Output the [x, y] coordinate of the center of the cell containing the given text.  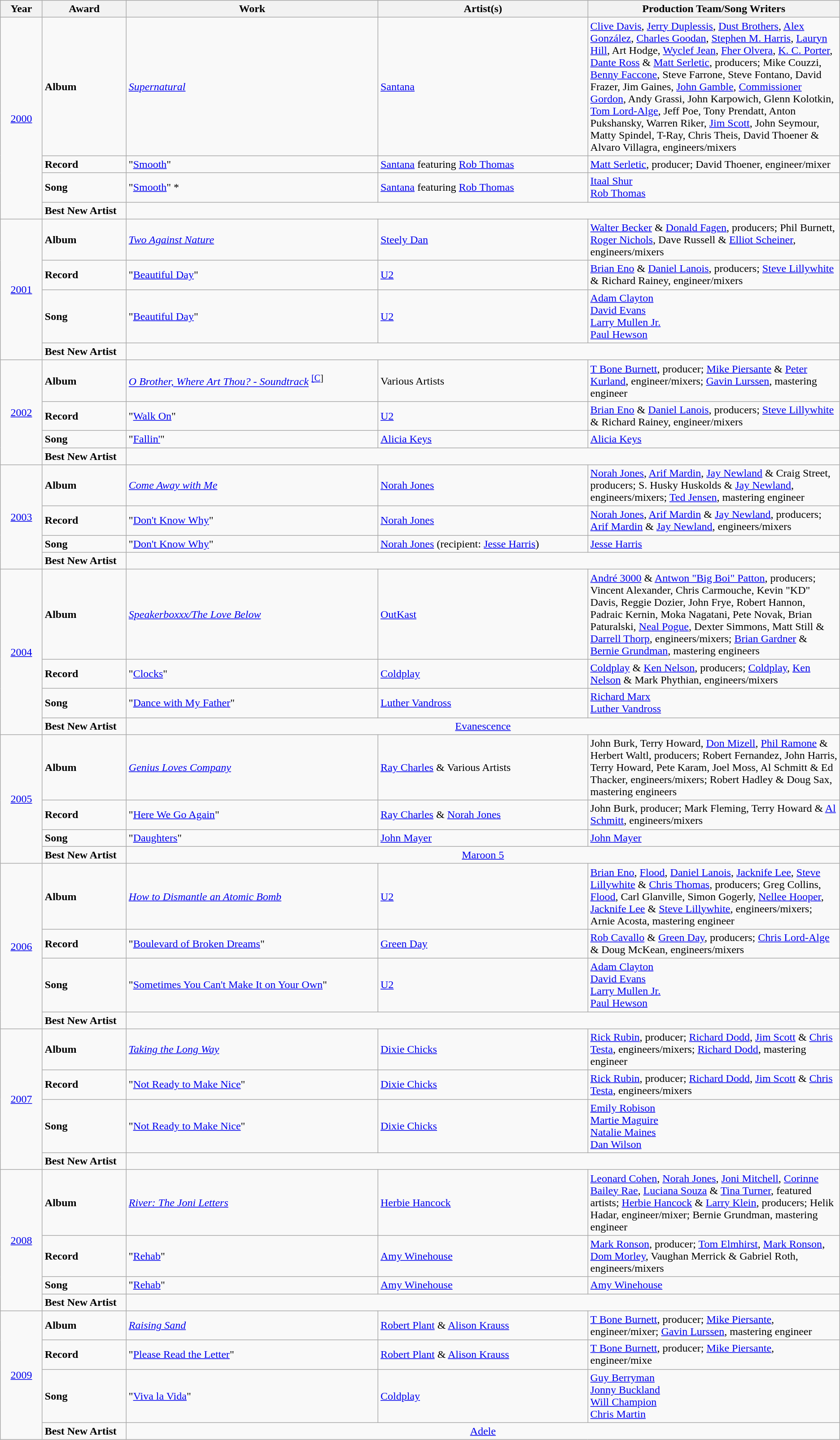
Evanescence [483, 726]
Green Day [483, 943]
OutKast [483, 614]
2008 [22, 1240]
Norah Jones, Arif Mardin, Jay Newland & Craig Street, producers; S. Husky Huskolds & Jay Newland, engineers/mixers; Ted Jensen, mastering engineer [713, 486]
How to Dismantle an Atomic Bomb [252, 896]
"Fallin'" [252, 439]
"Daughters" [252, 838]
T Bone Burnett, producer; Mike Piersante, engineer/mixer; Gavin Lurssen, mastering engineer [713, 1326]
Speakerboxxx/The Love Below [252, 614]
Production Team/Song Writers [713, 9]
Rick Rubin, producer; Richard Dodd, Jim Scott & Chris Testa, engineers/mixers; Richard Dodd, mastering engineer [713, 1050]
"Boulevard of Broken Dreams" [252, 943]
"Walk On" [252, 416]
Itaal ShurRob Thomas [713, 188]
Rob Cavallo & Green Day, producers; Chris Lord-Alge & Doug McKean, engineers/mixers [713, 943]
"Viva la Vida" [252, 1396]
Santana [483, 87]
Work [252, 9]
Supernatural [252, 87]
Emily RobisonMartie MaguireNatalie MainesDan Wilson [713, 1126]
Norah Jones, Arif Mardin & Jay Newland, producers; Arif Mardin & Jay Newland, engineers/mixers [713, 521]
2007 [22, 1099]
Richard MarxLuther Vandross [713, 703]
2005 [22, 799]
"Smooth" [252, 164]
Award [84, 9]
Taking the Long Way [252, 1050]
John Burk, producer; Mark Fleming, Terry Howard & Al Schmitt, engineers/mixers [713, 815]
T Bone Burnett, producer; Mike Piersante, engineer/mixe [713, 1354]
2001 [22, 289]
Raising Sand [252, 1326]
2006 [22, 946]
"Here We Go Again" [252, 815]
Adele [483, 1431]
2000 [22, 118]
Luther Vandross [483, 703]
T Bone Burnett, producer; Mike Piersante & Peter Kurland, engineer/mixers; Gavin Lurssen, mastering engineer [713, 381]
Two Against Nature [252, 240]
Rick Rubin, producer; Richard Dodd, Jim Scott & Chris Testa, engineers/mixers [713, 1085]
"Clocks" [252, 674]
Various Artists [483, 381]
Jesse Harris [713, 544]
Genius Loves Company [252, 767]
Guy BerrymanJonny BucklandWill ChampionChris Martin [713, 1396]
2002 [22, 412]
Herbie Hancock [483, 1203]
Maroon 5 [483, 855]
"Dance with My Father" [252, 703]
Mark Ronson, producer; Tom Elmhirst, Mark Ronson, Dom Morley, Vaughan Merrick & Gabriel Roth, engineers/mixers [713, 1256]
Coldplay & Ken Nelson, producers; Coldplay, Ken Nelson & Mark Phythian, engineers/mixers [713, 674]
"Please Read the Letter" [252, 1354]
Norah Jones (recipient: Jesse Harris) [483, 544]
Walter Becker & Donald Fagen, producers; Phil Burnett, Roger Nichols, Dave Russell & Elliot Scheiner, engineers/mixers [713, 240]
Come Away with Me [252, 486]
Steely Dan [483, 240]
2004 [22, 652]
O Brother, Where Art Thou? - Soundtrack [C] [252, 381]
Ray Charles & Norah Jones [483, 815]
River: The Joni Letters [252, 1203]
Matt Serletic, producer; David Thoener, engineer/mixer [713, 164]
Year [22, 9]
"Smooth" * [252, 188]
"Sometimes You Can't Make It on Your Own" [252, 985]
Artist(s) [483, 9]
2003 [22, 517]
Ray Charles & Various Artists [483, 767]
2009 [22, 1375]
